For the text-containing cell, return its midpoint in (X, Y) coordinate format. 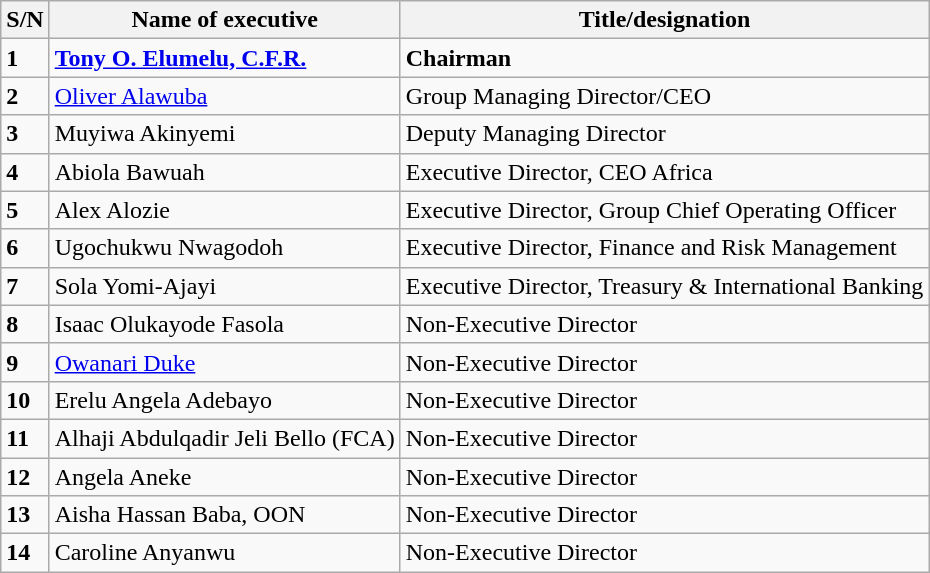
4 (25, 172)
Name of executive (224, 20)
6 (25, 248)
S/N (25, 20)
2 (25, 96)
Owanari Duke (224, 362)
13 (25, 515)
Oliver Alawuba (224, 96)
Executive Director, Group Chief Operating Officer (664, 210)
Muyiwa Akinyemi (224, 134)
Abiola Bawuah (224, 172)
3 (25, 134)
Erelu Angela Adebayo (224, 400)
8 (25, 324)
Aisha Hassan Baba, OON (224, 515)
12 (25, 477)
Tony O. Elumelu, C.F.R. (224, 58)
Chairman (664, 58)
Alex Alozie (224, 210)
11 (25, 438)
Isaac Olukayode Fasola (224, 324)
9 (25, 362)
Ugochukwu Nwagodoh (224, 248)
1 (25, 58)
Executive Director, CEO Africa (664, 172)
Caroline Anyanwu (224, 553)
Executive Director, Finance and Risk Management (664, 248)
Executive Director, Treasury & International Banking (664, 286)
14 (25, 553)
Group Managing Director/CEO (664, 96)
Angela Aneke (224, 477)
Title/designation (664, 20)
Alhaji Abdulqadir Jeli Bello (FCA) (224, 438)
Sola Yomi-Ajayi (224, 286)
10 (25, 400)
Deputy Managing Director (664, 134)
5 (25, 210)
7 (25, 286)
